Extract the (x, y) coordinate from the center of the cell holding the provided text.  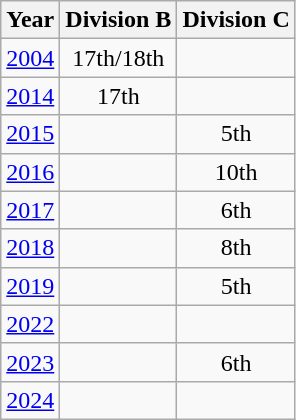
2016 (30, 172)
8th (236, 248)
Division C (236, 20)
2015 (30, 134)
2019 (30, 286)
10th (236, 172)
2014 (30, 96)
2022 (30, 324)
17th/18th (118, 58)
Year (30, 20)
Division B (118, 20)
2024 (30, 400)
2004 (30, 58)
2023 (30, 362)
17th (118, 96)
2017 (30, 210)
2018 (30, 248)
